Output the [X, Y] coordinate of the center of the cell containing the given text.  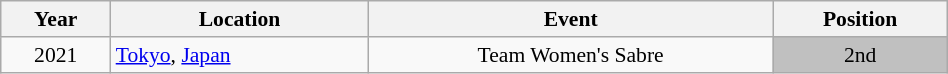
2nd [860, 55]
Position [860, 19]
Location [240, 19]
2021 [56, 55]
Event [570, 19]
Team Women's Sabre [570, 55]
Year [56, 19]
Tokyo, Japan [240, 55]
